Return (x, y) of the center of cell containing provided text 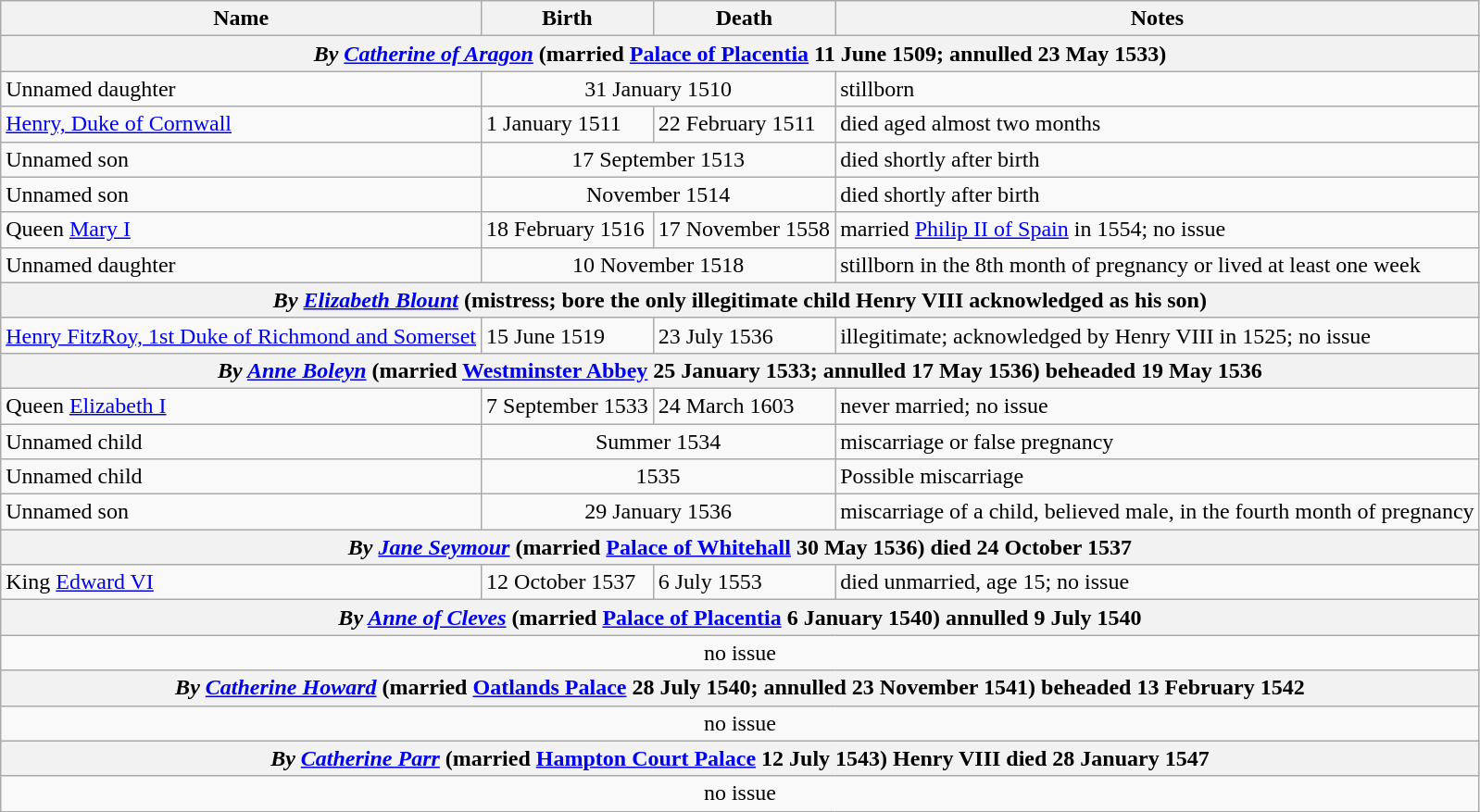
Death (744, 19)
1535 (658, 477)
died aged almost two months (1158, 124)
24 March 1603 (744, 406)
miscarriage or false pregnancy (1158, 442)
Possible miscarriage (1158, 477)
Summer 1534 (658, 442)
17 November 1558 (744, 230)
miscarriage of a child, believed male, in the fourth month of pregnancy (1158, 512)
By Jane Seymour (married Palace of Whitehall 30 May 1536) died 24 October 1537 (740, 547)
15 June 1519 (568, 335)
King Edward VI (241, 582)
illegitimate; acknowledged by Henry VIII in 1525; no issue (1158, 335)
married Philip II of Spain in 1554; no issue (1158, 230)
By Anne Boleyn (married Westminster Abbey 25 January 1533; annulled 17 May 1536) beheaded 19 May 1536 (740, 370)
Name (241, 19)
1 January 1511 (568, 124)
12 October 1537 (568, 582)
23 July 1536 (744, 335)
November 1514 (658, 194)
31 January 1510 (658, 89)
22 February 1511 (744, 124)
10 November 1518 (658, 265)
6 July 1553 (744, 582)
By Elizabeth Blount (mistress; bore the only illegitimate child Henry VIII acknowledged as his son) (740, 300)
By Catherine of Aragon (married Palace of Placentia 11 June 1509; annulled 23 May 1533) (740, 54)
Queen Mary I (241, 230)
Henry FitzRoy, 1st Duke of Richmond and Somerset (241, 335)
Henry, Duke of Cornwall (241, 124)
7 September 1533 (568, 406)
17 September 1513 (658, 159)
Notes (1158, 19)
By Catherine Howard (married Oatlands Palace 28 July 1540; annulled 23 November 1541) beheaded 13 February 1542 (740, 688)
Queen Elizabeth I (241, 406)
stillborn in the 8th month of pregnancy or lived at least one week (1158, 265)
never married; no issue (1158, 406)
died unmarried, age 15; no issue (1158, 582)
18 February 1516 (568, 230)
Birth (568, 19)
stillborn (1158, 89)
By Catherine Parr (married Hampton Court Palace 12 July 1543) Henry VIII died 28 January 1547 (740, 758)
29 January 1536 (658, 512)
By Anne of Cleves (married Palace of Placentia 6 January 1540) annulled 9 July 1540 (740, 618)
